Return (x, y) of the center of cell containing provided text 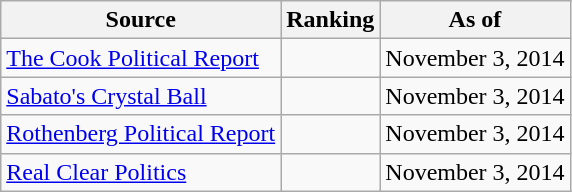
Rothenberg Political Report (141, 134)
As of (475, 20)
Ranking (330, 20)
Source (141, 20)
The Cook Political Report (141, 58)
Sabato's Crystal Ball (141, 96)
Real Clear Politics (141, 172)
